Return (x, y) of the center of cell containing provided text 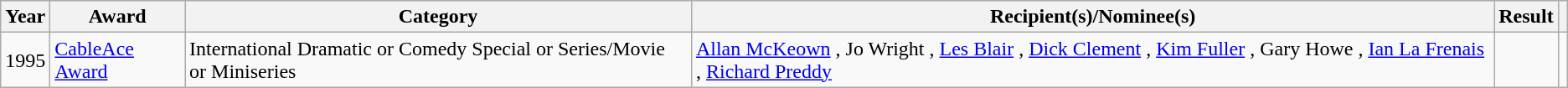
Year (25, 17)
Award (117, 17)
Recipient(s)/Nominee(s) (1092, 17)
Result (1526, 17)
Allan McKeown , Jo Wright , Les Blair , Dick Clement , Kim Fuller , Gary Howe , Ian La Frenais , Richard Preddy (1092, 60)
1995 (25, 60)
International Dramatic or Comedy Special or Series/Movie or Miniseries (439, 60)
Category (439, 17)
CableAce Award (117, 60)
